Locate the cell with the specified text and output its [X, Y] center coordinate. 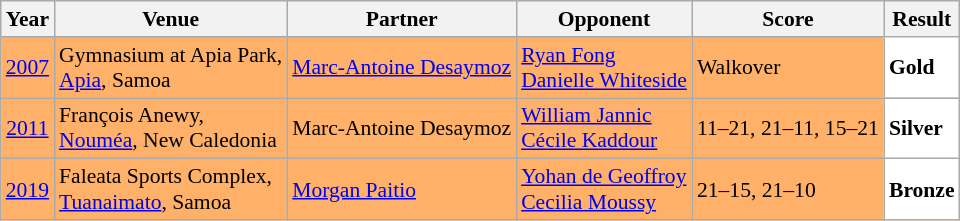
Walkover [788, 68]
21–15, 21–10 [788, 190]
2007 [28, 68]
William Jannic Cécile Kaddour [604, 128]
2011 [28, 128]
Silver [922, 128]
Year [28, 19]
Result [922, 19]
François Anewy,Nouméa, New Caledonia [170, 128]
Ryan Fong Danielle Whiteside [604, 68]
Partner [402, 19]
Score [788, 19]
Morgan Paitio [402, 190]
Gold [922, 68]
11–21, 21–11, 15–21 [788, 128]
Opponent [604, 19]
Gymnasium at Apia Park,Apia, Samoa [170, 68]
Bronze [922, 190]
2019 [28, 190]
Venue [170, 19]
Yohan de Geoffroy Cecilia Moussy [604, 190]
Faleata Sports Complex,Tuanaimato, Samoa [170, 190]
